From the cell containing the given text, extract its center point as (X, Y) coordinate. 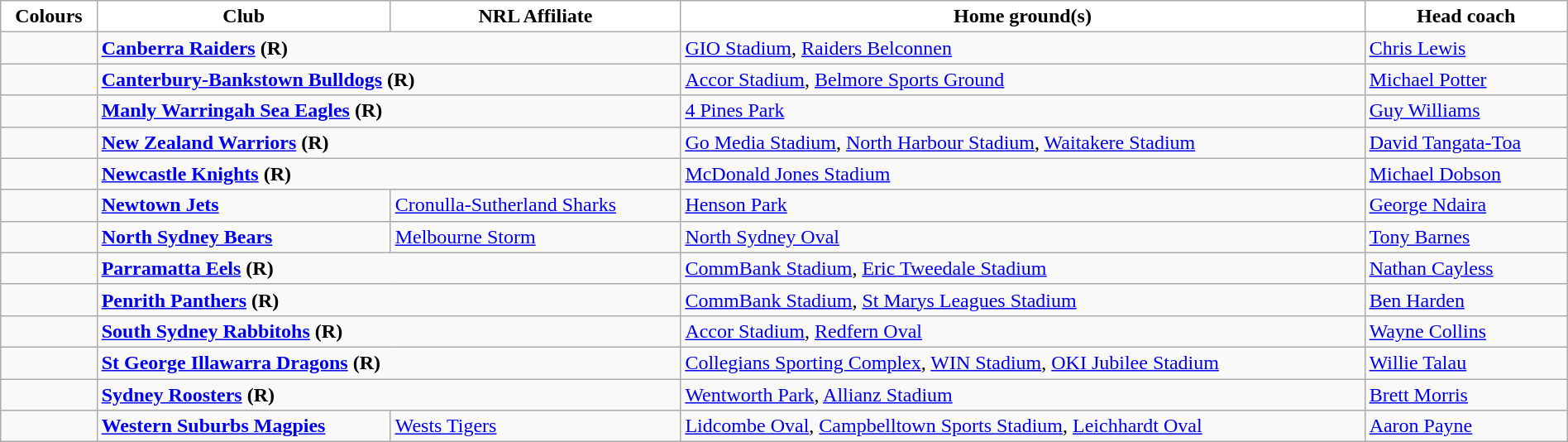
Accor Stadium, Redfern Oval (1022, 331)
Colours (49, 17)
George Ndaira (1465, 205)
CommBank Stadium, Eric Tweedale Stadium (1022, 268)
South Sydney Rabbitohs (R) (389, 331)
Go Media Stadium, North Harbour Stadium, Waitakere Stadium (1022, 142)
Western Suburbs Magpies (243, 426)
Ben Harden (1465, 300)
GIO Stadium, Raiders Belconnen (1022, 48)
Guy Williams (1465, 111)
Lidcombe Oval, Campbelltown Sports Stadium, Leichhardt Oval (1022, 426)
Chris Lewis (1465, 48)
Parramatta Eels (R) (389, 268)
Michael Dobson (1465, 174)
Nathan Cayless (1465, 268)
St George Illawarra Dragons (R) (389, 363)
Club (243, 17)
Willie Talau (1465, 363)
Head coach (1465, 17)
Michael Potter (1465, 79)
North Sydney Bears (243, 237)
Collegians Sporting Complex, WIN Stadium, OKI Jubilee Stadium (1022, 363)
Newtown Jets (243, 205)
McDonald Jones Stadium (1022, 174)
Canberra Raiders (R) (389, 48)
Tony Barnes (1465, 237)
New Zealand Warriors (R) (389, 142)
Sydney Roosters (R) (389, 395)
Canterbury-Bankstown Bulldogs (R) (389, 79)
David Tangata-Toa (1465, 142)
Wayne Collins (1465, 331)
4 Pines Park (1022, 111)
NRL Affiliate (536, 17)
Home ground(s) (1022, 17)
Newcastle Knights (R) (389, 174)
Accor Stadium, Belmore Sports Ground (1022, 79)
North Sydney Oval (1022, 237)
Manly Warringah Sea Eagles (R) (389, 111)
Henson Park (1022, 205)
Wests Tigers (536, 426)
Melbourne Storm (536, 237)
Penrith Panthers (R) (389, 300)
Brett Morris (1465, 395)
Aaron Payne (1465, 426)
CommBank Stadium, St Marys Leagues Stadium (1022, 300)
Wentworth Park, Allianz Stadium (1022, 395)
Cronulla-Sutherland Sharks (536, 205)
